For the text-containing cell, return its midpoint in (X, Y) coordinate format. 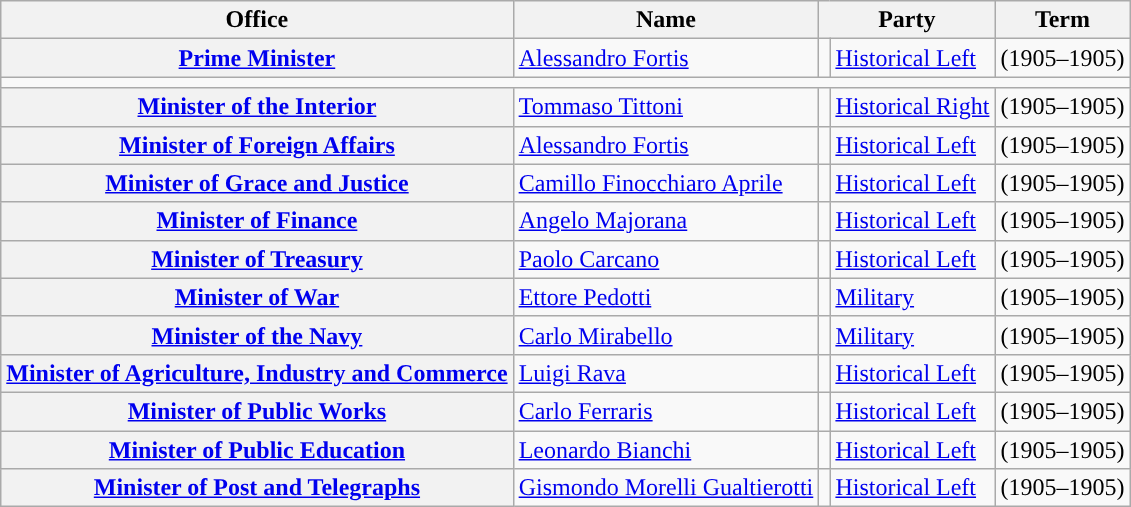
Minister of Public Education (257, 449)
Name (666, 20)
Carlo Mirabello (666, 335)
Minister of Public Works (257, 411)
Minister of Agriculture, Industry and Commerce (257, 373)
Leonardo Bianchi (666, 449)
Historical Right (912, 107)
Tommaso Tittoni (666, 107)
Term (1062, 20)
Minister of Finance (257, 221)
Minister of the Interior (257, 107)
Camillo Finocchiaro Aprile (666, 183)
Luigi Rava (666, 373)
Angelo Majorana (666, 221)
Gismondo Morelli Gualtierotti (666, 488)
Minister of Grace and Justice (257, 183)
Minister of War (257, 297)
Office (257, 20)
Party (907, 20)
Minister of Treasury (257, 259)
Minister of Foreign Affairs (257, 145)
Prime Minister (257, 58)
Minister of the Navy (257, 335)
Ettore Pedotti (666, 297)
Carlo Ferraris (666, 411)
Paolo Carcano (666, 259)
Minister of Post and Telegraphs (257, 488)
